Extract the [x, y] coordinate from the center of the cell holding the provided text.  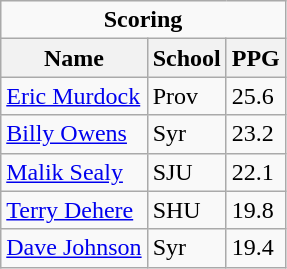
Billy Owens [74, 134]
Scoring [144, 20]
SJU [186, 172]
PPG [256, 58]
SHU [186, 210]
19.8 [256, 210]
Dave Johnson [74, 248]
22.1 [256, 172]
Eric Murdock [74, 96]
19.4 [256, 248]
Terry Dehere [74, 210]
Prov [186, 96]
School [186, 58]
23.2 [256, 134]
Name [74, 58]
25.6 [256, 96]
Malik Sealy [74, 172]
